From the cell containing the given text, extract its center point as [X, Y] coordinate. 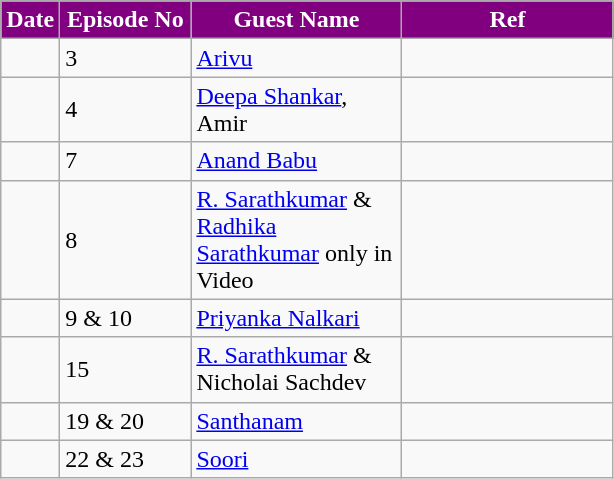
7 [126, 161]
9 & 10 [126, 318]
R. Sarathkumar & Nicholai Sachdev [296, 370]
19 & 20 [126, 421]
3 [126, 58]
4 [126, 110]
Date [30, 20]
Guest Name [296, 20]
15 [126, 370]
R. Sarathkumar & Radhika Sarathkumar only in Video [296, 240]
Episode No [126, 20]
8 [126, 240]
22 & 23 [126, 459]
Anand Babu [296, 161]
Priyanka Nalkari [296, 318]
Arivu [296, 58]
Soori [296, 459]
Santhanam [296, 421]
Ref [508, 20]
Deepa Shankar, Amir [296, 110]
